Capture the cell that displays the provided text and extract its (X, Y) central coordinate. 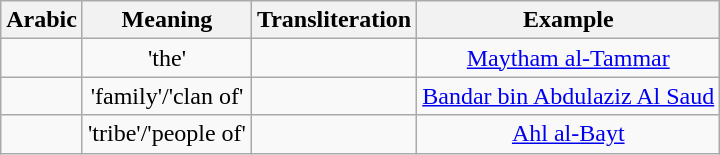
Maytham al-Tammar (568, 58)
Ahl al-Bayt (568, 134)
Transliteration (334, 20)
'tribe'/'people of' (166, 134)
Arabic (42, 20)
'the' (166, 58)
'family'/'clan of' (166, 96)
Meaning (166, 20)
Example (568, 20)
Bandar bin Abdulaziz Al Saud (568, 96)
